From the cell containing the given text, extract its center point as [x, y] coordinate. 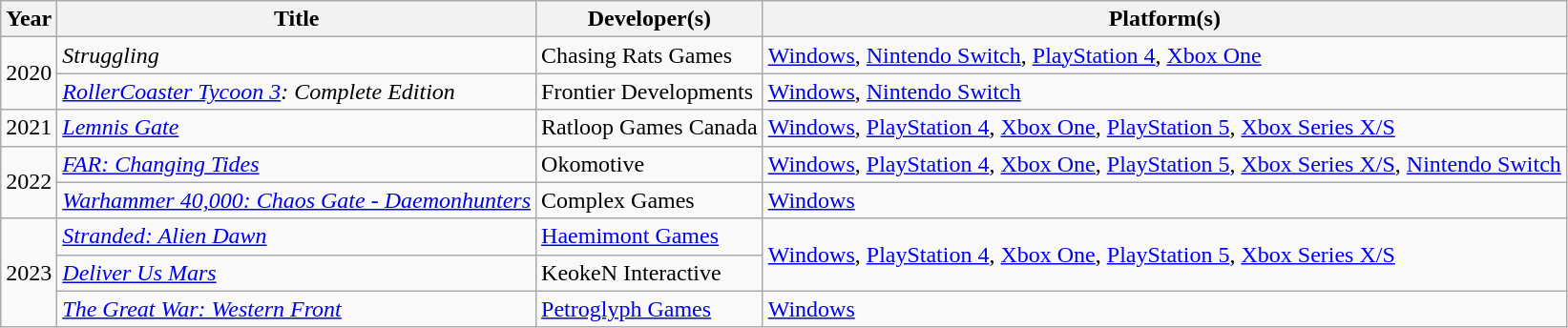
Windows, PlayStation 4, Xbox One, PlayStation 5, Xbox Series X/S, Nintendo Switch [1164, 164]
RollerCoaster Tycoon 3: Complete Edition [297, 92]
Deliver Us Mars [297, 273]
Year [29, 19]
Ratloop Games Canada [650, 128]
KeokeN Interactive [650, 273]
Complex Games [650, 200]
2023 [29, 273]
2022 [29, 182]
Stranded: Alien Dawn [297, 236]
Haemimont Games [650, 236]
2021 [29, 128]
Developer(s) [650, 19]
Windows, Nintendo Switch, PlayStation 4, Xbox One [1164, 55]
Frontier Developments [650, 92]
Okomotive [650, 164]
2020 [29, 73]
Struggling [297, 55]
Chasing Rats Games [650, 55]
Petroglyph Games [650, 309]
Warhammer 40,000: Chaos Gate - Daemonhunters [297, 200]
FAR: Changing Tides [297, 164]
Lemnis Gate [297, 128]
The Great War: Western Front [297, 309]
Title [297, 19]
Windows, Nintendo Switch [1164, 92]
Platform(s) [1164, 19]
